Return the [x, y] coordinate for the center point of the cell that contains the specified text.  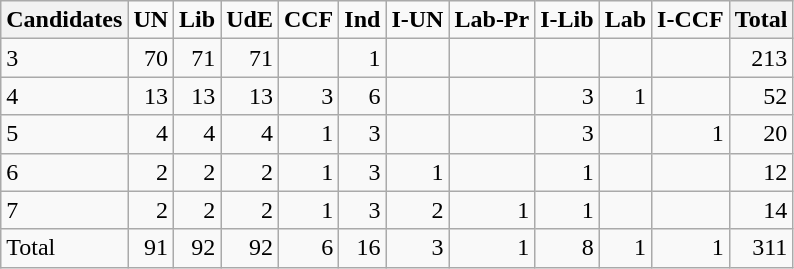
Lab-Pr [492, 20]
16 [362, 248]
213 [761, 58]
I-UN [418, 20]
UN [151, 20]
Lib [198, 20]
Ind [362, 20]
I-Lib [567, 20]
12 [761, 172]
311 [761, 248]
91 [151, 248]
52 [761, 96]
I-CCF [691, 20]
20 [761, 134]
CCF [308, 20]
Candidates [64, 20]
5 [64, 134]
70 [151, 58]
14 [761, 210]
7 [64, 210]
UdE [250, 20]
8 [567, 248]
Lab [625, 20]
